Scan for the cell matching the given text and deliver its (x, y) coordinate at center. 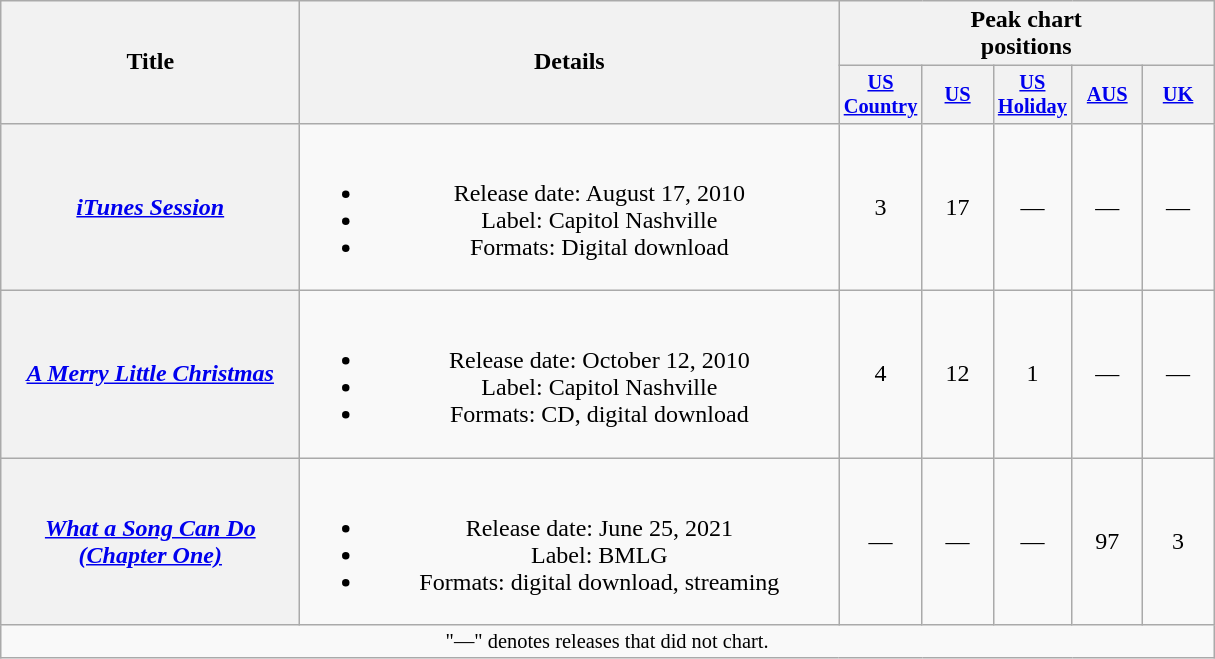
17 (958, 206)
Title (150, 62)
US (958, 95)
Peak chartpositions (1026, 34)
12 (958, 374)
1 (1032, 374)
UK (1178, 95)
AUS (1108, 95)
Release date: August 17, 2010Label: Capitol NashvilleFormats: Digital download (570, 206)
A Merry Little Christmas (150, 374)
What a Song Can Do (Chapter One) (150, 542)
Release date: June 25, 2021Label: BMLGFormats: digital download, streaming (570, 542)
Release date: October 12, 2010Label: Capitol NashvilleFormats: CD, digital download (570, 374)
4 (880, 374)
"—" denotes releases that did not chart. (608, 642)
Details (570, 62)
US Holiday (1032, 95)
iTunes Session (150, 206)
97 (1108, 542)
US Country (880, 95)
